Return (x, y) of the center of cell containing provided text 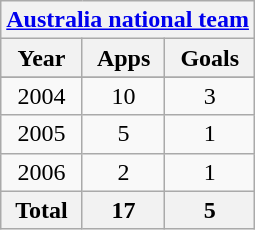
Goals (210, 58)
2006 (42, 172)
2004 (42, 96)
2005 (42, 134)
17 (124, 210)
3 (210, 96)
10 (124, 96)
Year (42, 58)
2 (124, 172)
Total (42, 210)
Apps (124, 58)
Australia national team (128, 20)
